Pinpoint the cell where the given text exists, returning its [X, Y] midpoint coordinate. 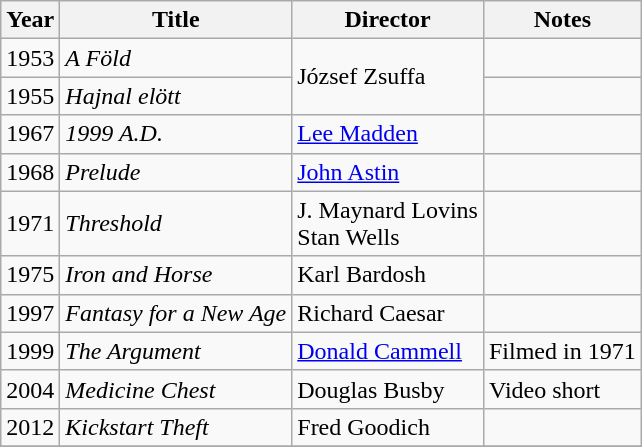
1975 [30, 275]
Fantasy for a New Age [176, 313]
Director [388, 20]
John Astin [388, 172]
The Argument [176, 351]
Donald Cammell [388, 351]
Hajnal elött [176, 96]
1971 [30, 224]
1953 [30, 58]
Notes [562, 20]
1955 [30, 96]
Video short [562, 389]
2004 [30, 389]
Douglas Busby [388, 389]
1999 A.D. [176, 134]
József Zsuffa [388, 77]
A Föld [176, 58]
Karl Bardosh [388, 275]
Filmed in 1971 [562, 351]
1999 [30, 351]
Year [30, 20]
Fred Goodich [388, 427]
Lee Madden [388, 134]
Threshold [176, 224]
2012 [30, 427]
Richard Caesar [388, 313]
Kickstart Theft [176, 427]
Title [176, 20]
Medicine Chest [176, 389]
J. Maynard LovinsStan Wells [388, 224]
Prelude [176, 172]
1968 [30, 172]
1997 [30, 313]
Iron and Horse [176, 275]
1967 [30, 134]
